Return the [X, Y] coordinate for the center point of the cell that contains the specified text.  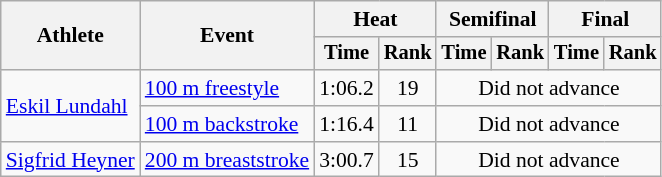
Eskil Lundahl [70, 106]
100 m freestyle [227, 88]
Final [605, 19]
11 [408, 124]
Semifinal [492, 19]
100 m backstroke [227, 124]
Athlete [70, 36]
1:06.2 [346, 88]
Heat [375, 19]
Event [227, 36]
19 [408, 88]
1:16.4 [346, 124]
